Provide the (X, Y) coordinate of the cell's center where the given text is located.  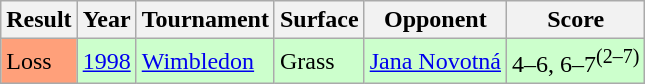
Surface (319, 20)
Wimbledon (205, 62)
4–6, 6–7(2–7) (576, 62)
Year (106, 20)
Opponent (435, 20)
Score (576, 20)
Jana Novotná (435, 62)
Loss (39, 62)
1998 (106, 62)
Tournament (205, 20)
Result (39, 20)
Grass (319, 62)
